From the cell containing the given text, extract its center point as (X, Y) coordinate. 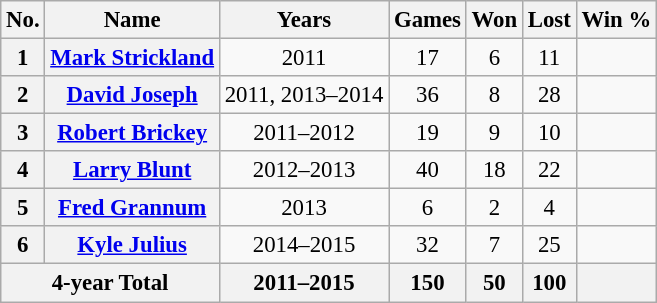
2011–2015 (304, 283)
2012–2013 (304, 170)
36 (428, 95)
40 (428, 170)
25 (549, 245)
10 (549, 133)
Larry Blunt (132, 170)
8 (494, 95)
Kyle Julius (132, 245)
Fred Grannum (132, 208)
Years (304, 20)
Robert Brickey (132, 133)
Games (428, 20)
2011 (304, 58)
2011–2012 (304, 133)
5 (23, 208)
18 (494, 170)
150 (428, 283)
4-year Total (110, 283)
9 (494, 133)
28 (549, 95)
2011, 2013–2014 (304, 95)
2013 (304, 208)
17 (428, 58)
1 (23, 58)
100 (549, 283)
Won (494, 20)
No. (23, 20)
19 (428, 133)
2014–2015 (304, 245)
22 (549, 170)
Win % (616, 20)
David Joseph (132, 95)
Lost (549, 20)
7 (494, 245)
32 (428, 245)
3 (23, 133)
Name (132, 20)
Mark Strickland (132, 58)
11 (549, 58)
50 (494, 283)
